Find where the given text appears and provide that cell's center as (X, Y) coordinate. 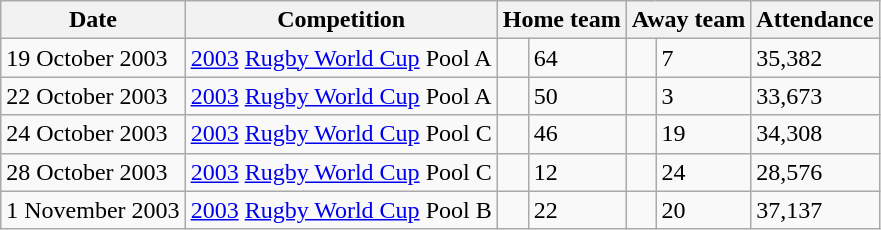
12 (577, 172)
24 October 2003 (93, 134)
19 (704, 134)
28 October 2003 (93, 172)
Home team (562, 20)
33,673 (815, 96)
22 October 2003 (93, 96)
24 (704, 172)
Competition (341, 20)
2003 Rugby World Cup Pool B (341, 210)
3 (704, 96)
20 (704, 210)
Date (93, 20)
37,137 (815, 210)
Attendance (815, 20)
1 November 2003 (93, 210)
19 October 2003 (93, 58)
28,576 (815, 172)
64 (577, 58)
22 (577, 210)
50 (577, 96)
7 (704, 58)
Away team (688, 20)
34,308 (815, 134)
35,382 (815, 58)
46 (577, 134)
